Identify which cell holds the provided text, then report its [x, y] central coordinate. 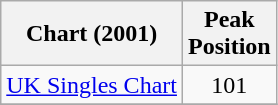
PeakPosition [229, 34]
101 [229, 85]
Chart (2001) [92, 34]
UK Singles Chart [92, 85]
